Locate the cell with the specified text and output its [X, Y] center coordinate. 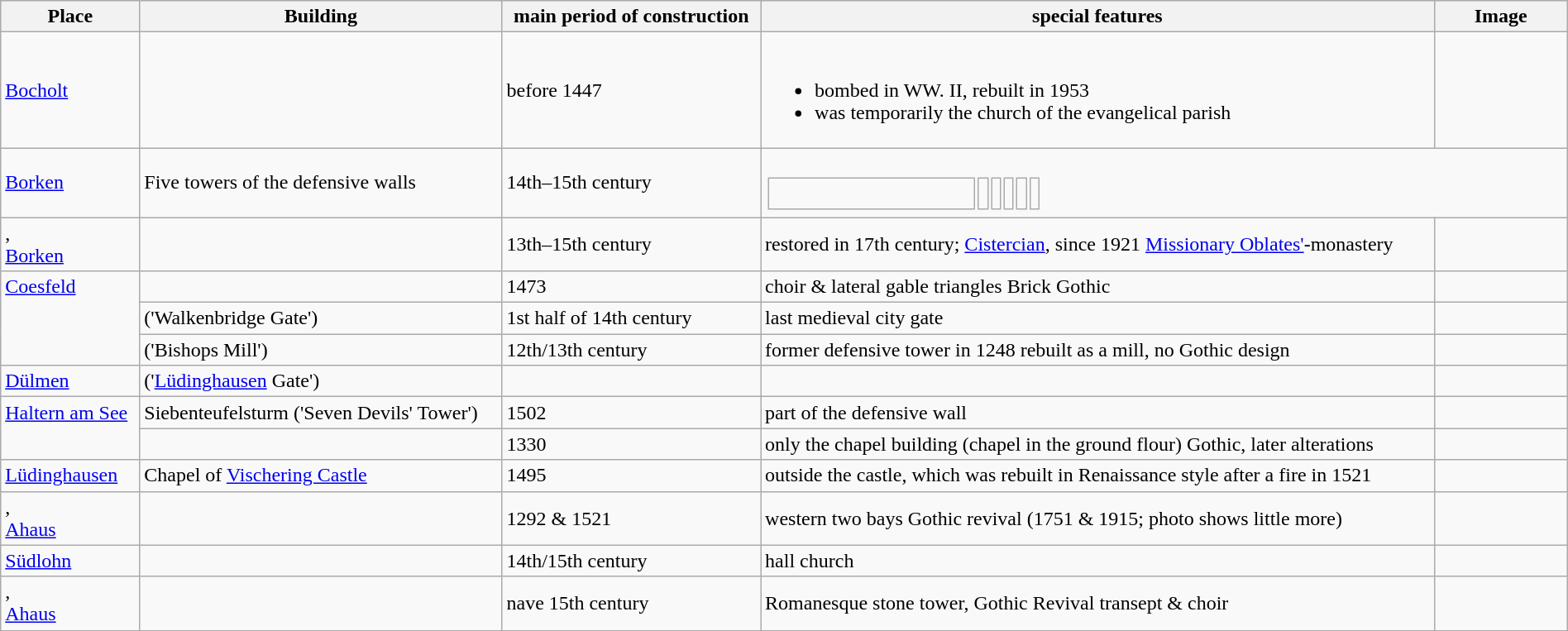
1st half of 14th century [632, 318]
Romanesque stone tower, Gothic Revival transept & choir [1098, 604]
western two bays Gothic revival (1751 & 1915; photo shows little more) [1098, 518]
Coesfeld [70, 318]
12th/13th century [632, 350]
Chapel of Vischering Castle [321, 476]
bombed in WW. II, rebuilt in 1953was temporarily the church of the evangelical parish [1098, 90]
('Bishops Mill') [321, 350]
Haltern am See [70, 428]
Siebenteufelsturm ('Seven Devils' Tower') [321, 413]
Place [70, 17]
Borken [70, 183]
Südlohn [70, 561]
before 1447 [632, 90]
,Borken [70, 243]
1292 & 1521 [632, 518]
former defensive tower in 1248 rebuilt as a mill, no Gothic design [1098, 350]
14th/15th century [632, 561]
Image [1500, 17]
('Lüdinghausen Gate') [321, 381]
main period of construction [632, 17]
13th–15th century [632, 243]
1473 [632, 287]
hall church [1098, 561]
Dülmen [70, 381]
1502 [632, 413]
choir & lateral gable triangles Brick Gothic [1098, 287]
nave 15th century [632, 604]
outside the castle, which was rebuilt in Renaissance style after a fire in 1521 [1098, 476]
restored in 17th century; Cistercian, since 1921 Missionary Oblates'-monastery [1098, 243]
Bocholt [70, 90]
14th–15th century [632, 183]
part of the defensive wall [1098, 413]
Building [321, 17]
1495 [632, 476]
last medieval city gate [1098, 318]
('Walkenbridge Gate') [321, 318]
Five towers of the defensive walls [321, 183]
special features [1098, 17]
only the chapel building (chapel in the ground flour) Gothic, later alterations [1098, 444]
1330 [632, 444]
Lüdinghausen [70, 476]
